Determine the [X, Y] coordinate at the center of the cell enclosing the given text.  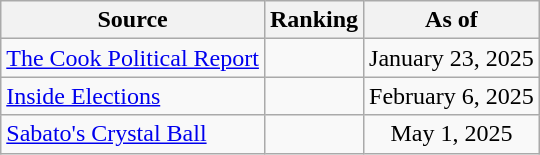
May 1, 2025 [452, 134]
Inside Elections [133, 96]
January 23, 2025 [452, 58]
Sabato's Crystal Ball [133, 134]
The Cook Political Report [133, 58]
February 6, 2025 [452, 96]
As of [452, 20]
Source [133, 20]
Ranking [314, 20]
